Extract the (X, Y) coordinate from the center of the cell holding the provided text.  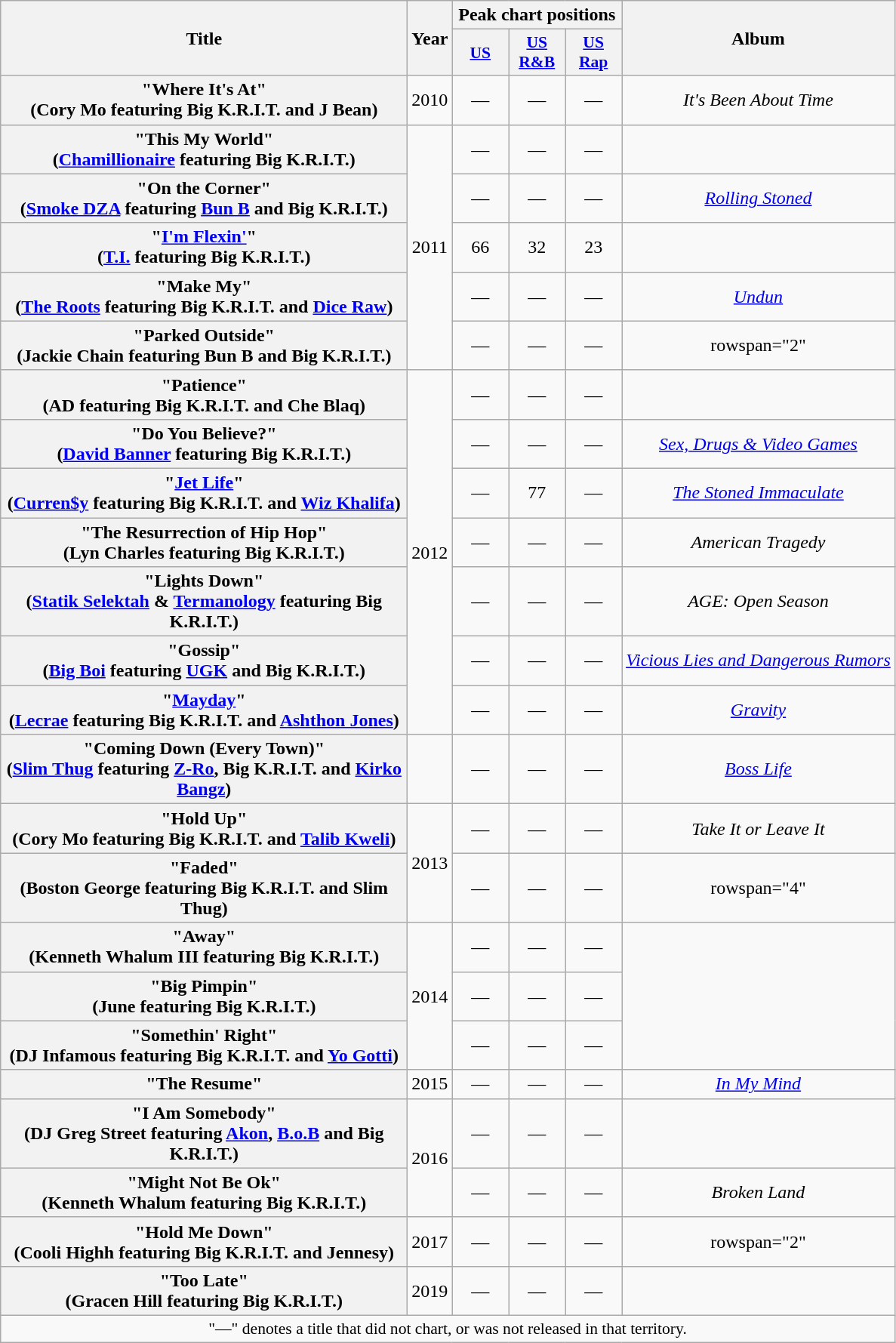
2010 (430, 100)
Year (430, 38)
"I Am Somebody"(DJ Greg Street featuring Akon, B.o.B and Big K.R.I.T.) (204, 1133)
Vicious Lies and Dangerous Rumors (759, 661)
rowspan="4" (759, 888)
USRap (593, 53)
"—" denotes a title that did not chart, or was not released in that territory. (448, 1329)
Title (204, 38)
"The Resume" (204, 1084)
In My Mind (759, 1084)
Gravity (759, 710)
"Jet Life"(Curren$y featuring Big K.R.I.T. and Wiz Khalifa) (204, 492)
"Too Late"(Gracen Hill featuring Big K.R.I.T.) (204, 1291)
Undun (759, 296)
"I'm Flexin'"(T.I. featuring Big K.R.I.T.) (204, 248)
"Coming Down (Every Town)"(Slim Thug featuring Z-Ro, Big K.R.I.T. and Kirko Bangz) (204, 769)
Rolling Stoned (759, 198)
"Big Pimpin"(June featuring Big K.R.I.T.) (204, 996)
2012 (430, 552)
"Somethin' Right"(DJ Infamous featuring Big K.R.I.T. and Yo Gotti) (204, 1045)
It's Been About Time (759, 100)
"Make My"(The Roots featuring Big K.R.I.T. and Dice Raw) (204, 296)
Broken Land (759, 1193)
2013 (430, 864)
"This My World"(Chamillionaire featuring Big K.R.I.T.) (204, 149)
2011 (430, 248)
"Patience"(AD featuring Big K.R.I.T. and Che Blaq) (204, 394)
32 (537, 248)
"Parked Outside"(Jackie Chain featuring Bun B and Big K.R.I.T.) (204, 346)
"The Resurrection of Hip Hop"(Lyn Charles featuring Big K.R.I.T.) (204, 542)
2014 (430, 996)
"Hold Up"(Cory Mo featuring Big K.R.I.T. and Talib Kweli) (204, 829)
23 (593, 248)
77 (537, 492)
Peak chart positions (537, 15)
US (480, 53)
"Away"(Kenneth Whalum III featuring Big K.R.I.T.) (204, 947)
"Faded"(Boston George featuring Big K.R.I.T. and Slim Thug) (204, 888)
2019 (430, 1291)
"Gossip"(Big Boi featuring UGK and Big K.R.I.T.) (204, 661)
AGE: Open Season (759, 602)
"On the Corner"(Smoke DZA featuring Bun B and Big K.R.I.T.) (204, 198)
2017 (430, 1241)
2016 (430, 1158)
2015 (430, 1084)
"Do You Believe?"(David Banner featuring Big K.R.I.T.) (204, 444)
American Tragedy (759, 542)
The Stoned Immaculate (759, 492)
"Mayday"(Lecrae featuring Big K.R.I.T. and Ashthon Jones) (204, 710)
Take It or Leave It (759, 829)
"Lights Down"(Statik Selektah & Termanology featuring Big K.R.I.T.) (204, 602)
Sex, Drugs & Video Games (759, 444)
Boss Life (759, 769)
"Might Not Be Ok"(Kenneth Whalum featuring Big K.R.I.T.) (204, 1193)
USR&B (537, 53)
Album (759, 38)
"Hold Me Down"(Cooli Highh featuring Big K.R.I.T. and Jennesy) (204, 1241)
"Where It's At"(Cory Mo featuring Big K.R.I.T. and J Bean) (204, 100)
66 (480, 248)
